For the text-containing cell, return its midpoint in [X, Y] coordinate format. 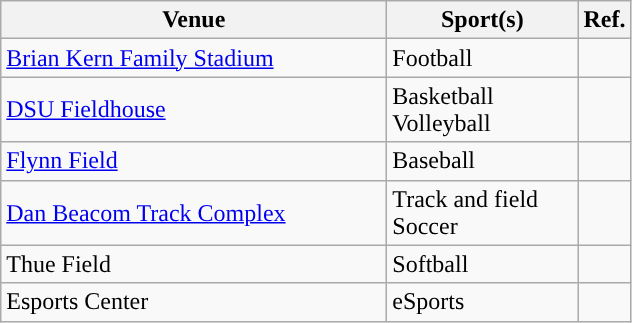
Football [482, 58]
eSports [482, 302]
Venue [194, 20]
Track and field Soccer [482, 212]
Esports Center [194, 302]
Softball [482, 264]
Baseball [482, 161]
Ref. [604, 20]
Flynn Field [194, 161]
Brian Kern Family Stadium [194, 58]
BasketballVolleyball [482, 110]
Sport(s) [482, 20]
Dan Beacom Track Complex [194, 212]
DSU Fieldhouse [194, 110]
Thue Field [194, 264]
